Provide the (X, Y) coordinate of the cell's center where the given text is located.  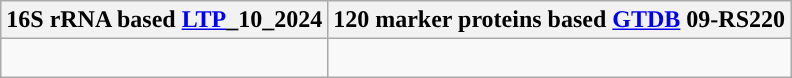
120 marker proteins based GTDB 09-RS220 (560, 20)
16S rRNA based LTP_10_2024 (164, 20)
